Pinpoint the cell where the given text exists, returning its (x, y) midpoint coordinate. 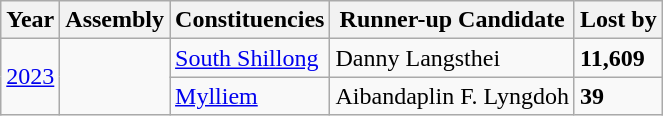
Assembly (115, 20)
Constituencies (250, 20)
Lost by (618, 20)
Year (30, 20)
South Shillong (250, 58)
Danny Langsthei (452, 58)
2023 (30, 77)
Mylliem (250, 96)
Runner-up Candidate (452, 20)
39 (618, 96)
11,609 (618, 58)
Aibandaplin F. Lyngdoh (452, 96)
